Pinpoint the cell where the given text exists, returning its [x, y] midpoint coordinate. 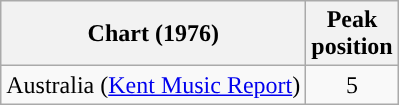
5 [352, 85]
Peakposition [352, 34]
Australia (Kent Music Report) [154, 85]
Chart (1976) [154, 34]
